Pinpoint the cell where the given text exists, returning its [X, Y] midpoint coordinate. 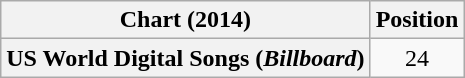
US World Digital Songs (Billboard) [186, 58]
Position [417, 20]
Chart (2014) [186, 20]
24 [417, 58]
